Determine the (x, y) coordinate at the center of the cell enclosing the given text.  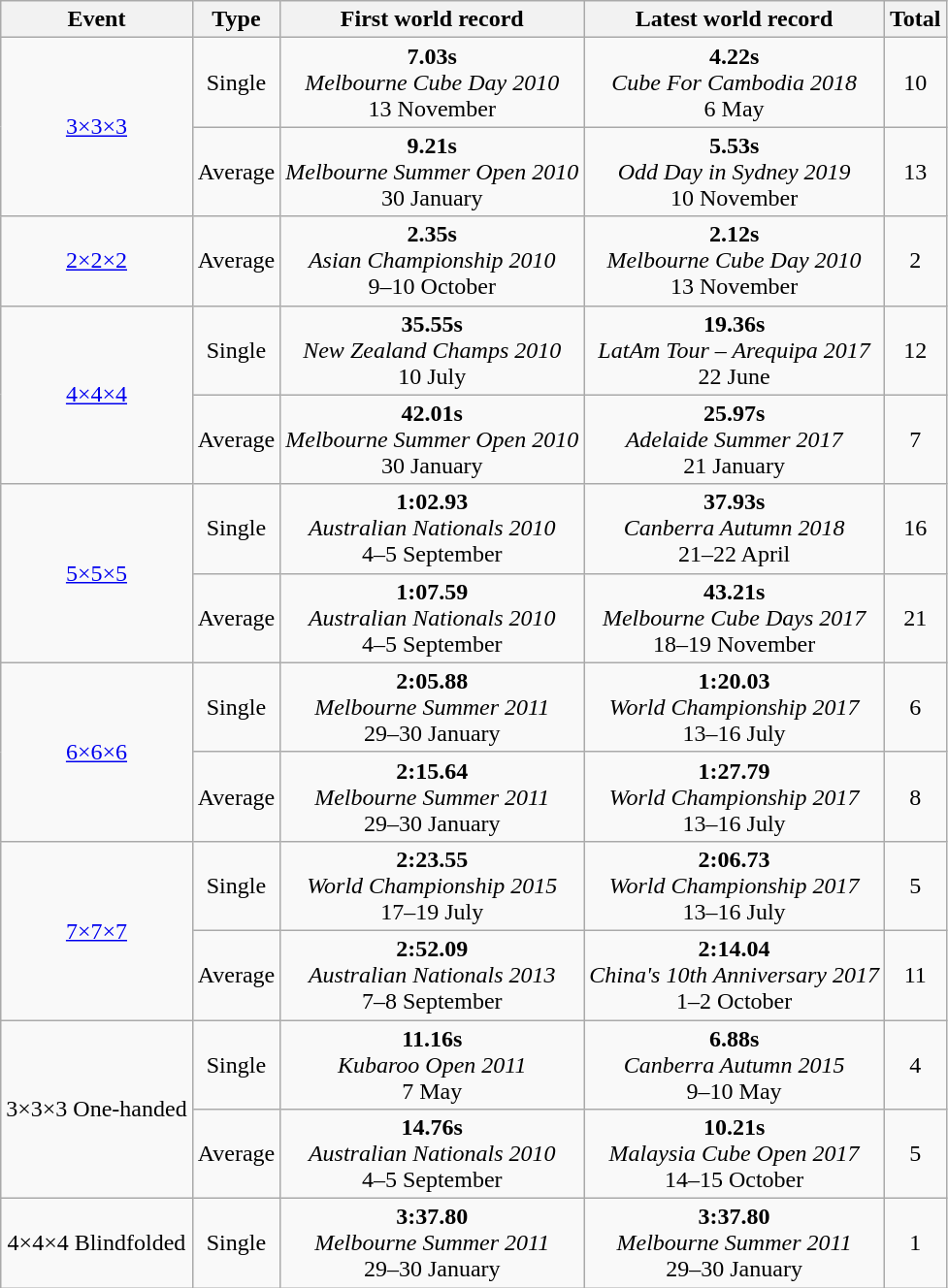
2:52.09 Australian Nationals 2013 7–8 September (433, 975)
2×2×2 (97, 261)
3×3×3 One-handed (97, 1110)
19.36s LatAm Tour – Arequipa 2017 22 June (735, 350)
Latest world record (735, 19)
6×6×6 (97, 752)
7 (915, 439)
4×4×4 (97, 395)
Event (97, 19)
4 (915, 1065)
21 (915, 618)
4×4×4 Blindfolded (97, 1243)
2 (915, 261)
16 (915, 529)
7×7×7 (97, 930)
43.21s Melbourne Cube Days 2017 18–19 November (735, 618)
1:07.59 Australian Nationals 2010 4–5 September (433, 618)
14.76s Australian Nationals 2010 4–5 September (433, 1154)
10.21s Malaysia Cube Open 2017 14–15 October (735, 1154)
10 (915, 82)
5.53s Odd Day in Sydney 2019 10 November (735, 172)
2:23.55 World Championship 2015 17–19 July (433, 885)
1:20.03 World Championship 2017 13–16 July (735, 707)
2.12s Melbourne Cube Day 2010 13 November (735, 261)
9.21s Melbourne Summer Open 2010 30 January (433, 172)
2:06.73 World Championship 2017 13–16 July (735, 885)
2.35s Asian Championship 2010 9–10 October (433, 261)
42.01s Melbourne Summer Open 2010 30 January (433, 439)
1:02.93 Australian Nationals 2010 4–5 September (433, 529)
11.16s Kubaroo Open 2011 7 May (433, 1065)
2:14.04 China's 10th Anniversary 2017 1–2 October (735, 975)
25.97s Adelaide Summer 2017 21 January (735, 439)
1 (915, 1243)
4.22s Cube For Cambodia 2018 6 May (735, 82)
6.88s Canberra Autumn 2015 9–10 May (735, 1065)
Type (237, 19)
8 (915, 796)
3×3×3 (97, 127)
2:05.88 Melbourne Summer 2011 29–30 January (433, 707)
6 (915, 707)
Total (915, 19)
37.93s Canberra Autumn 2018 21–22 April (735, 529)
13 (915, 172)
2:15.64 Melbourne Summer 2011 29–30 January (433, 796)
35.55s New Zealand Champs 2010 10 July (433, 350)
7.03s Melbourne Cube Day 2010 13 November (433, 82)
11 (915, 975)
First world record (433, 19)
12 (915, 350)
5×5×5 (97, 573)
1:27.79 World Championship 2017 13–16 July (735, 796)
